Detect which cell encompasses the target text, then output its (x, y) center coordinate. 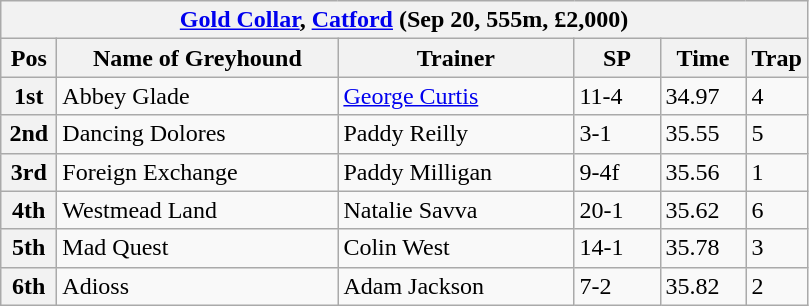
Colin West (456, 248)
20-1 (617, 210)
35.62 (703, 210)
Abbey Glade (198, 96)
Dancing Dolores (198, 134)
35.82 (703, 286)
34.97 (703, 96)
4 (776, 96)
3rd (29, 172)
1 (776, 172)
2 (776, 286)
9-4f (617, 172)
11-4 (617, 96)
George Curtis (456, 96)
Pos (29, 58)
7-2 (617, 286)
Paddy Reilly (456, 134)
1st (29, 96)
Adam Jackson (456, 286)
Name of Greyhound (198, 58)
35.56 (703, 172)
35.78 (703, 248)
Adioss (198, 286)
Westmead Land (198, 210)
Paddy Milligan (456, 172)
6 (776, 210)
Mad Quest (198, 248)
Trainer (456, 58)
5th (29, 248)
Natalie Savva (456, 210)
Trap (776, 58)
3-1 (617, 134)
35.55 (703, 134)
5 (776, 134)
3 (776, 248)
14-1 (617, 248)
4th (29, 210)
SP (617, 58)
Foreign Exchange (198, 172)
6th (29, 286)
2nd (29, 134)
Gold Collar, Catford (Sep 20, 555m, £2,000) (404, 20)
Time (703, 58)
